From the cell containing the given text, extract its center point as (x, y) coordinate. 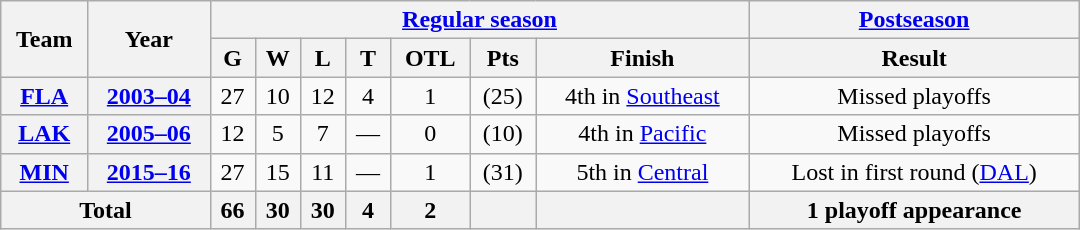
Result (914, 58)
2003–04 (149, 96)
Team (44, 39)
10 (278, 96)
Finish (642, 58)
2005–06 (149, 134)
15 (278, 172)
FLA (44, 96)
T (368, 58)
Year (149, 39)
(31) (503, 172)
OTL (430, 58)
Regular season (480, 20)
LAK (44, 134)
1 playoff appearance (914, 210)
MIN (44, 172)
Pts (503, 58)
66 (232, 210)
0 (430, 134)
L (322, 58)
5th in Central (642, 172)
7 (322, 134)
(25) (503, 96)
Total (106, 210)
2 (430, 210)
4th in Southeast (642, 96)
Postseason (914, 20)
W (278, 58)
11 (322, 172)
Lost in first round (DAL) (914, 172)
(10) (503, 134)
G (232, 58)
4th in Pacific (642, 134)
5 (278, 134)
2015–16 (149, 172)
